Locate the cell with the specified text and output its [X, Y] center coordinate. 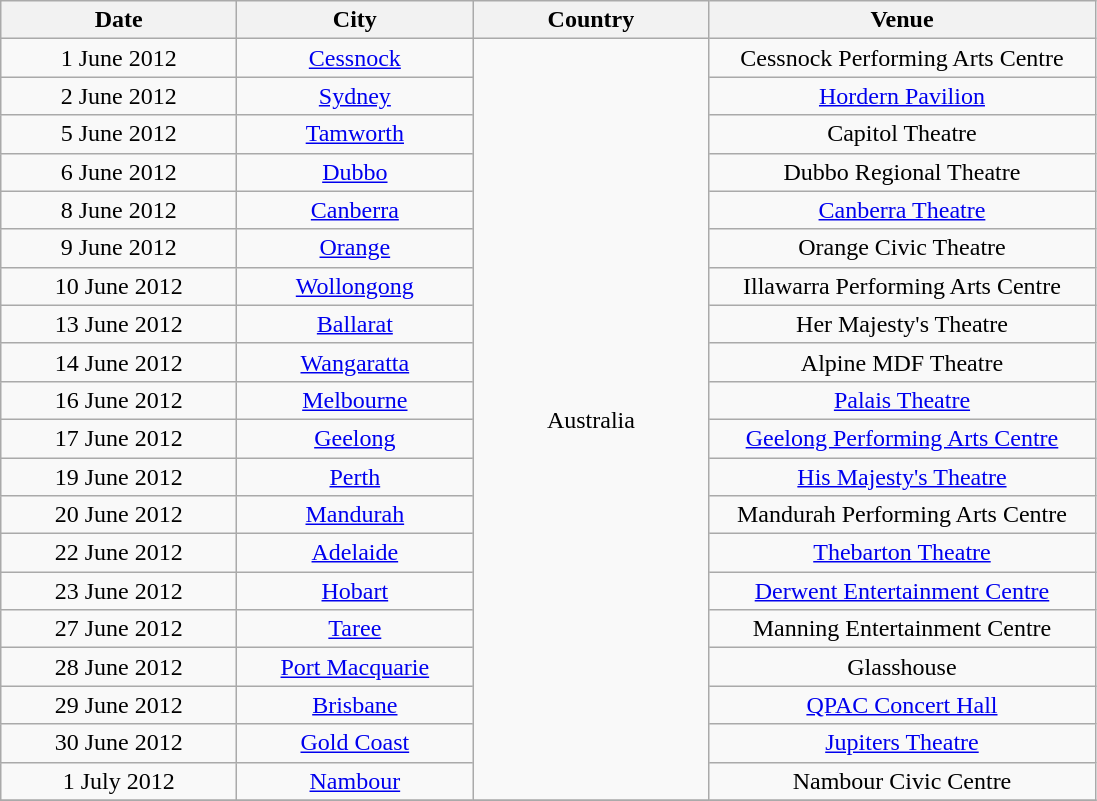
2 June 2012 [119, 96]
Her Majesty's Theatre [902, 324]
Port Macquarie [355, 667]
Geelong Performing Arts Centre [902, 438]
20 June 2012 [119, 515]
17 June 2012 [119, 438]
6 June 2012 [119, 172]
Orange [355, 248]
1 July 2012 [119, 781]
Perth [355, 477]
29 June 2012 [119, 705]
Adelaide [355, 553]
27 June 2012 [119, 629]
23 June 2012 [119, 591]
Country [591, 20]
Dubbo Regional Theatre [902, 172]
Wangaratta [355, 362]
Glasshouse [902, 667]
8 June 2012 [119, 210]
Nambour Civic Centre [902, 781]
Alpine MDF Theatre [902, 362]
Canberra Theatre [902, 210]
Derwent Entertainment Centre [902, 591]
Manning Entertainment Centre [902, 629]
Dubbo [355, 172]
Date [119, 20]
Mandurah Performing Arts Centre [902, 515]
Illawarra Performing Arts Centre [902, 286]
QPAC Concert Hall [902, 705]
Brisbane [355, 705]
Hobart [355, 591]
1 June 2012 [119, 58]
Thebarton Theatre [902, 553]
Australia [591, 420]
Capitol Theatre [902, 134]
22 June 2012 [119, 553]
13 June 2012 [119, 324]
14 June 2012 [119, 362]
Gold Coast [355, 743]
28 June 2012 [119, 667]
Cessnock [355, 58]
Geelong [355, 438]
9 June 2012 [119, 248]
5 June 2012 [119, 134]
Tamworth [355, 134]
30 June 2012 [119, 743]
Taree [355, 629]
Palais Theatre [902, 400]
Sydney [355, 96]
Cessnock Performing Arts Centre [902, 58]
Wollongong [355, 286]
19 June 2012 [119, 477]
Nambour [355, 781]
Hordern Pavilion [902, 96]
10 June 2012 [119, 286]
Ballarat [355, 324]
His Majesty's Theatre [902, 477]
Orange Civic Theatre [902, 248]
City [355, 20]
Melbourne [355, 400]
Venue [902, 20]
Jupiters Theatre [902, 743]
Canberra [355, 210]
Mandurah [355, 515]
16 June 2012 [119, 400]
